Pinpoint the cell where the given text exists, returning its (X, Y) midpoint coordinate. 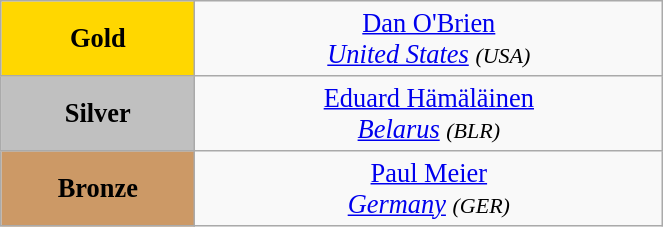
Gold (98, 38)
Silver (98, 112)
Paul MeierGermany (GER) (429, 188)
Bronze (98, 188)
Eduard HämäläinenBelarus (BLR) (429, 112)
Dan O'BrienUnited States (USA) (429, 38)
